Search for the cell housing the specified text and yield its [X, Y] center coordinate. 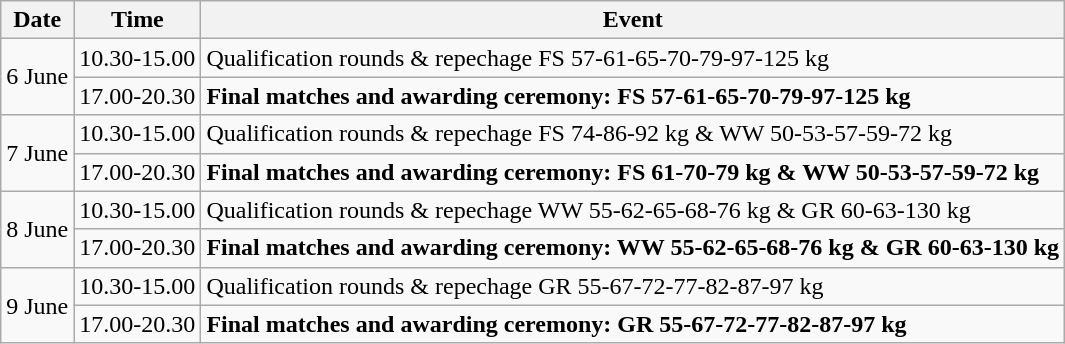
6 June [38, 77]
Date [38, 20]
Final matches and awarding ceremony: WW 55-62-65-68-76 kg & GR 60-63-130 kg [633, 248]
Time [138, 20]
Final matches and awarding ceremony: GR 55-67-72-77-82-87-97 kg [633, 324]
Qualification rounds & repechage FS 57-61-65-70-79-97-125 kg [633, 58]
9 June [38, 305]
Final matches and awarding ceremony: FS 61-70-79 kg & WW 50-53-57-59-72 kg [633, 172]
Final matches and awarding ceremony: FS 57-61-65-70-79-97-125 kg [633, 96]
Qualification rounds & repechage FS 74-86-92 kg & WW 50-53-57-59-72 kg [633, 134]
Event [633, 20]
Qualification rounds & repechage WW 55-62-65-68-76 kg & GR 60-63-130 kg [633, 210]
7 June [38, 153]
8 June [38, 229]
Qualification rounds & repechage GR 55-67-72-77-82-87-97 kg [633, 286]
